Extract the [X, Y] coordinate from the center of the cell holding the provided text.  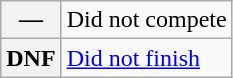
Did not compete [146, 20]
DNF [31, 58]
— [31, 20]
Did not finish [146, 58]
